Capture the cell that displays the provided text and extract its [x, y] central coordinate. 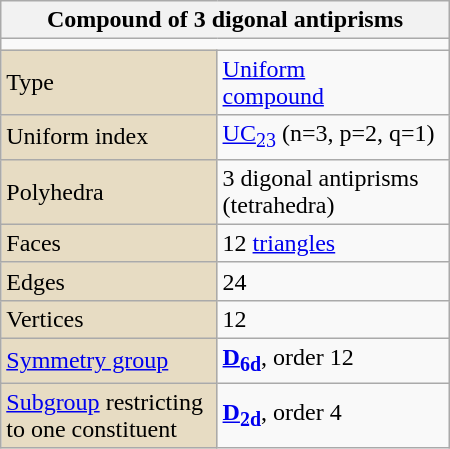
Symmetry group [109, 361]
Type [109, 82]
UC23 (n=3, p=2, q=1) [333, 137]
D2d, order 4 [333, 416]
Uniform index [109, 137]
Compound of 3 digonal antiprisms [225, 20]
Polyhedra [109, 192]
Subgroup restrictingto one constituent [109, 416]
Uniformcompound [333, 82]
12 [333, 319]
D6d, order 12 [333, 361]
Faces [109, 243]
12 triangles [333, 243]
Edges [109, 281]
24 [333, 281]
Vertices [109, 319]
3 digonal antiprisms(tetrahedra) [333, 192]
